Output the [X, Y] coordinate of the center of the cell containing the given text.  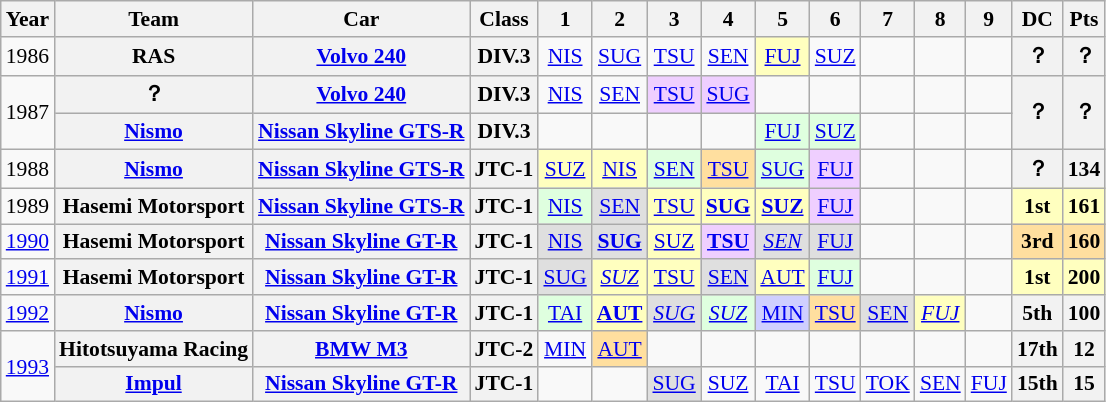
5th [1038, 313]
JTC-2 [504, 349]
8 [940, 19]
2 [620, 19]
1986 [28, 56]
6 [836, 19]
1991 [28, 278]
4 [728, 19]
Team [154, 19]
1992 [28, 313]
Hitotsuyama Racing [154, 349]
1988 [28, 170]
TOK [888, 384]
9 [989, 19]
RAS [154, 56]
BMW M3 [361, 349]
200 [1084, 278]
Impul [154, 384]
15th [1038, 384]
1990 [28, 242]
15 [1084, 384]
5 [782, 19]
100 [1084, 313]
1 [564, 19]
Pts [1084, 19]
3 [674, 19]
7 [888, 19]
160 [1084, 242]
1989 [28, 206]
Class [504, 19]
3rd [1038, 242]
1993 [28, 366]
Year [28, 19]
1987 [28, 112]
DC [1038, 19]
Car [361, 19]
12 [1084, 349]
134 [1084, 170]
161 [1084, 206]
17th [1038, 349]
